Return the (x, y) coordinate for the center point of the cell that contains the specified text.  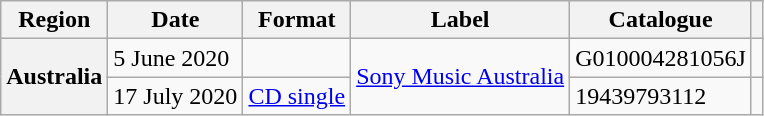
19439793112 (661, 96)
Date (176, 20)
Label (460, 20)
Region (54, 20)
CD single (297, 96)
Australia (54, 77)
G010004281056J (661, 58)
Catalogue (661, 20)
Format (297, 20)
17 July 2020 (176, 96)
5 June 2020 (176, 58)
Sony Music Australia (460, 77)
